Extract the [X, Y] coordinate from the center of the cell holding the provided text.  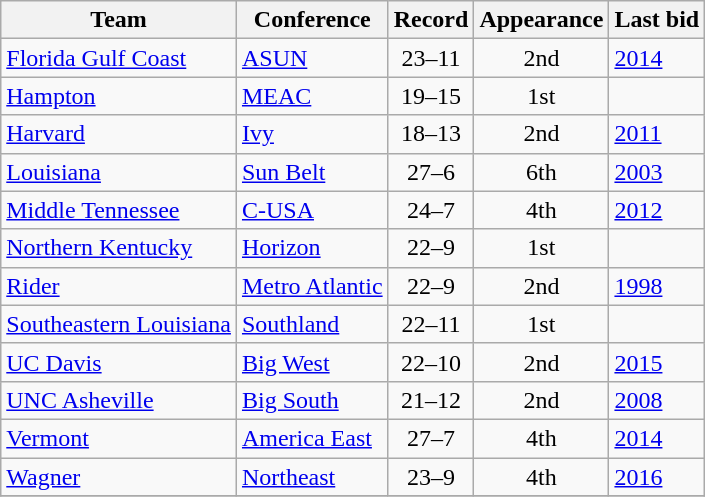
22–11 [431, 324]
Vermont [119, 438]
2003 [657, 172]
2012 [657, 210]
Big West [312, 362]
2008 [657, 400]
2011 [657, 134]
Big South [312, 400]
MEAC [312, 96]
Middle Tennessee [119, 210]
Record [431, 20]
Northeast [312, 477]
23–9 [431, 477]
C-USA [312, 210]
Florida Gulf Coast [119, 58]
2016 [657, 477]
Sun Belt [312, 172]
Rider [119, 286]
America East [312, 438]
Hampton [119, 96]
Metro Atlantic [312, 286]
19–15 [431, 96]
27–6 [431, 172]
Team [119, 20]
23–11 [431, 58]
Conference [312, 20]
18–13 [431, 134]
24–7 [431, 210]
21–12 [431, 400]
UNC Asheville [119, 400]
Last bid [657, 20]
Appearance [542, 20]
Ivy [312, 134]
1998 [657, 286]
Louisiana [119, 172]
2015 [657, 362]
27–7 [431, 438]
Southland [312, 324]
UC Davis [119, 362]
Wagner [119, 477]
Southeastern Louisiana [119, 324]
6th [542, 172]
Horizon [312, 248]
22–10 [431, 362]
Northern Kentucky [119, 248]
ASUN [312, 58]
Harvard [119, 134]
